Scan for the cell matching the given text and deliver its (x, y) coordinate at center. 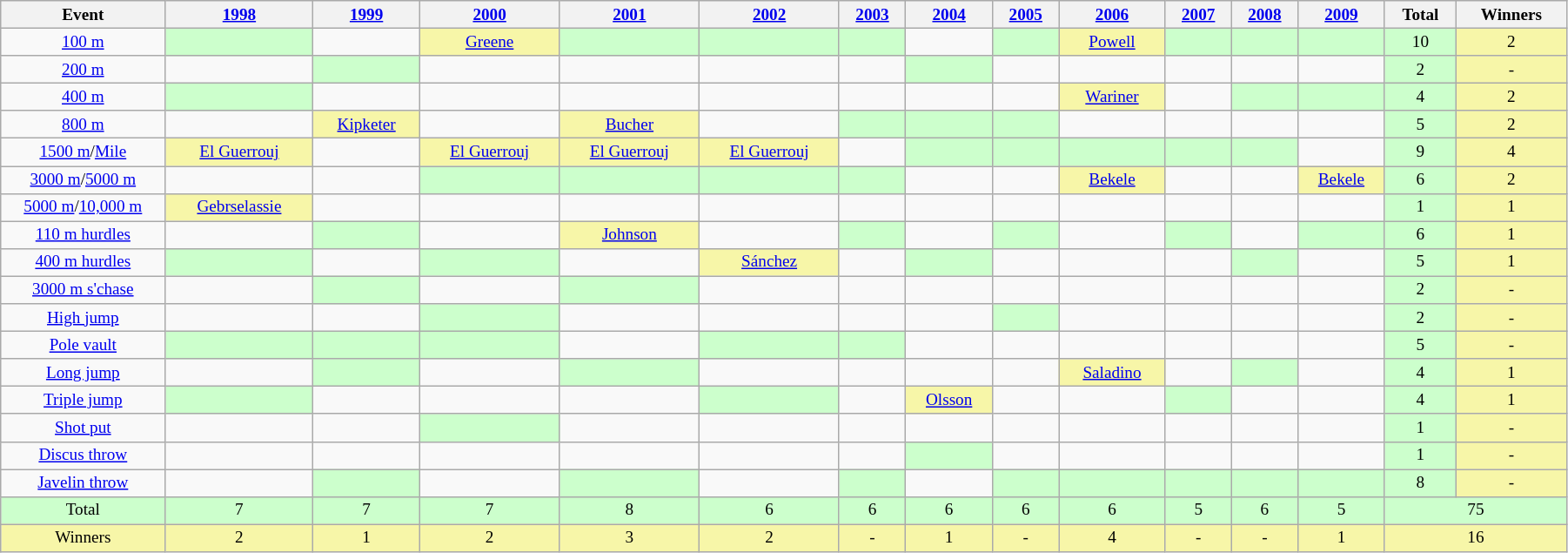
2000 (489, 15)
Gebrselassie (239, 207)
Discus throw (84, 455)
Sánchez (769, 262)
Triple jump (84, 401)
2006 (1112, 15)
Saladino (1112, 373)
Kipketer (366, 125)
Shot put (84, 428)
High jump (84, 318)
Johnson (630, 235)
2003 (872, 15)
Olsson (949, 401)
3000 m s'chase (84, 290)
200 m (84, 70)
Pole vault (84, 345)
2008 (1264, 15)
Powell (1112, 42)
3000 m/5000 m (84, 179)
10 (1420, 42)
1500 m/Mile (84, 152)
400 m hurdles (84, 262)
Event (84, 15)
100 m (84, 42)
1999 (366, 15)
2005 (1026, 15)
75 (1476, 510)
Greene (489, 42)
2007 (1198, 15)
16 (1476, 538)
1998 (239, 15)
9 (1420, 152)
Wariner (1112, 97)
400 m (84, 97)
Long jump (84, 373)
2009 (1341, 15)
2004 (949, 15)
5000 m/10,000 m (84, 207)
110 m hurdles (84, 235)
Bucher (630, 125)
Javelin throw (84, 482)
2001 (630, 15)
2002 (769, 15)
3 (630, 538)
800 m (84, 125)
